Search for the cell housing the specified text and yield its [x, y] center coordinate. 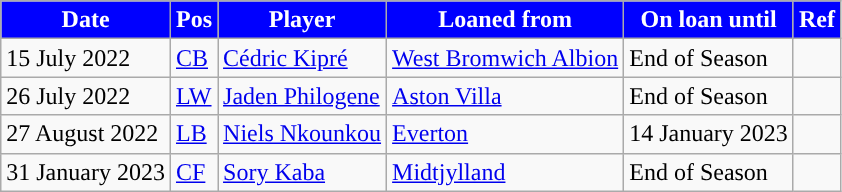
31 January 2023 [86, 172]
27 August 2022 [86, 134]
On loan until [709, 20]
14 January 2023 [709, 134]
Player [302, 20]
Cédric Kipré [302, 58]
Ref [816, 20]
West Bromwich Albion [506, 58]
CF [194, 172]
Jaden Philogene [302, 96]
CB [194, 58]
26 July 2022 [86, 96]
Pos [194, 20]
Niels Nkounkou [302, 134]
Date [86, 20]
Aston Villa [506, 96]
Sory Kaba [302, 172]
15 July 2022 [86, 58]
LW [194, 96]
Everton [506, 134]
LB [194, 134]
Midtjylland [506, 172]
Loaned from [506, 20]
